Find where the given text appears and provide that cell's center as (X, Y) coordinate. 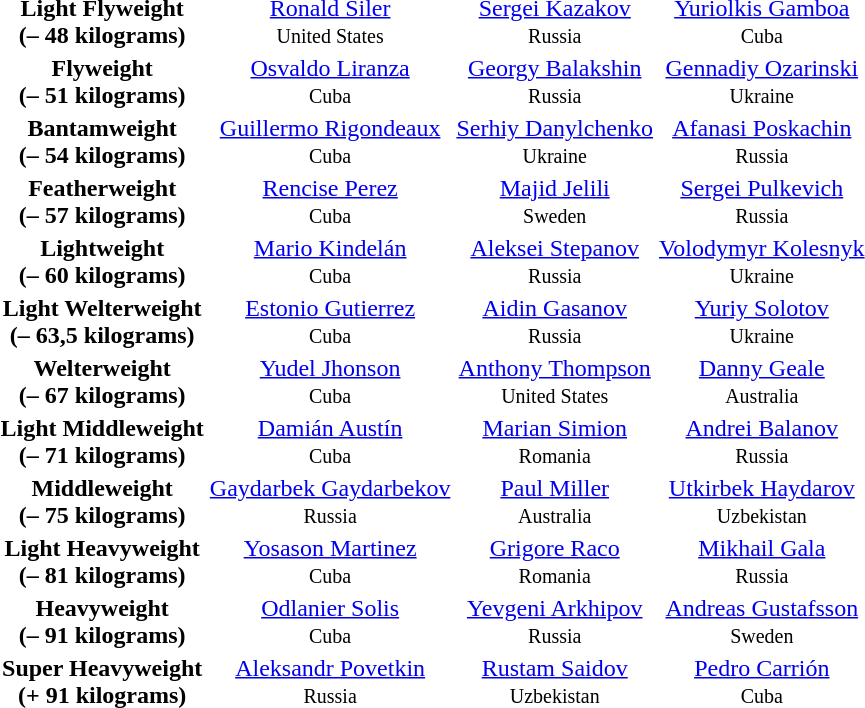
Odlanier SolisCuba (330, 622)
Marian SimionRomania (555, 442)
Aidin GasanovRussia (555, 322)
Guillermo RigondeauxCuba (330, 142)
Aleksei StepanovRussia (555, 262)
Majid JeliliSweden (555, 202)
Grigore RacoRomania (555, 562)
Yudel JhonsonCuba (330, 382)
Mario KindelánCuba (330, 262)
Georgy BalakshinRussia (555, 82)
Yosason MartinezCuba (330, 562)
Yevgeni ArkhipovRussia (555, 622)
Serhiy DanylchenkoUkraine (555, 142)
Estonio GutierrezCuba (330, 322)
Gaydarbek GaydarbekovRussia (330, 502)
Rencise PerezCuba (330, 202)
Damián AustínCuba (330, 442)
Osvaldo LiranzaCuba (330, 82)
Paul MillerAustralia (555, 502)
Anthony ThompsonUnited States (555, 382)
